Capture the cell that displays the provided text and extract its (X, Y) central coordinate. 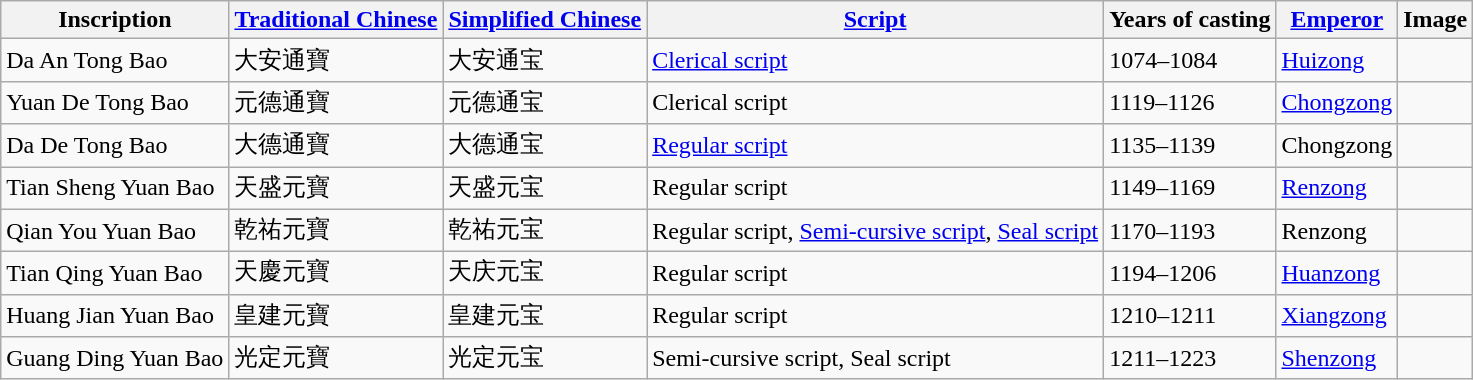
Xiangzong (1337, 316)
Traditional Chinese (336, 20)
1074–1084 (1190, 60)
Tian Qing Yuan Bao (115, 274)
Tian Sheng Yuan Bao (115, 188)
大安通寶 (336, 60)
1194–1206 (1190, 274)
乾祐元寶 (336, 230)
大安通宝 (545, 60)
天慶元寶 (336, 274)
1211–1223 (1190, 358)
元德通寶 (336, 102)
Da An Tong Bao (115, 60)
光定元宝 (545, 358)
Huang Jian Yuan Bao (115, 316)
Script (876, 20)
天盛元寶 (336, 188)
Years of casting (1190, 20)
1135–1139 (1190, 146)
1210–1211 (1190, 316)
皇建元寶 (336, 316)
大德通寶 (336, 146)
1119–1126 (1190, 102)
元德通宝 (545, 102)
Yuan De Tong Bao (115, 102)
Image (1436, 20)
Huizong (1337, 60)
Guang Ding Yuan Bao (115, 358)
Shenzong (1337, 358)
皇建元宝 (545, 316)
Simplified Chinese (545, 20)
1170–1193 (1190, 230)
乾祐元宝 (545, 230)
Da De Tong Bao (115, 146)
Qian You Yuan Bao (115, 230)
Semi-cursive script, Seal script (876, 358)
天盛元宝 (545, 188)
Regular script, Semi-cursive script, Seal script (876, 230)
1149–1169 (1190, 188)
Huanzong (1337, 274)
天庆元宝 (545, 274)
Inscription (115, 20)
Emperor (1337, 20)
大德通宝 (545, 146)
光定元寶 (336, 358)
